Capture the cell that displays the provided text and extract its [X, Y] central coordinate. 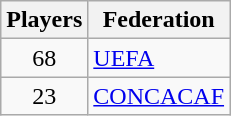
68 [44, 58]
CONCACAF [159, 96]
Players [44, 20]
UEFA [159, 58]
Federation [159, 20]
23 [44, 96]
